Extract the [x, y] coordinate from the center of the cell holding the provided text.  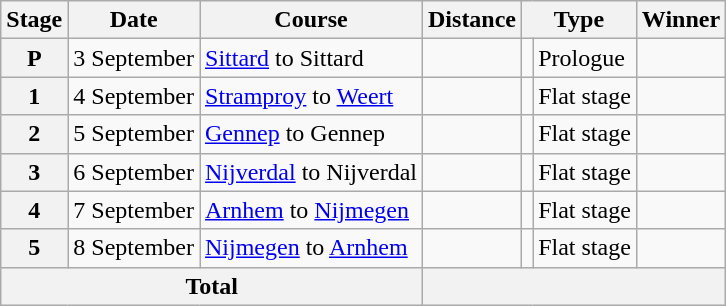
Stramproy to Weert [312, 96]
Nijverdal to Nijverdal [312, 172]
7 September [134, 210]
Prologue [585, 58]
Date [134, 20]
Arnhem to Nijmegen [312, 210]
1 [34, 96]
3 September [134, 58]
Nijmegen to Arnhem [312, 248]
6 September [134, 172]
5 [34, 248]
Winner [680, 20]
2 [34, 134]
Type [580, 20]
Stage [34, 20]
Course [312, 20]
8 September [134, 248]
4 [34, 210]
Gennep to Gennep [312, 134]
5 September [134, 134]
Distance [472, 20]
P [34, 58]
4 September [134, 96]
Total [212, 286]
Sittard to Sittard [312, 58]
3 [34, 172]
